Provide the [x, y] coordinate of the cell's center where the given text is located.  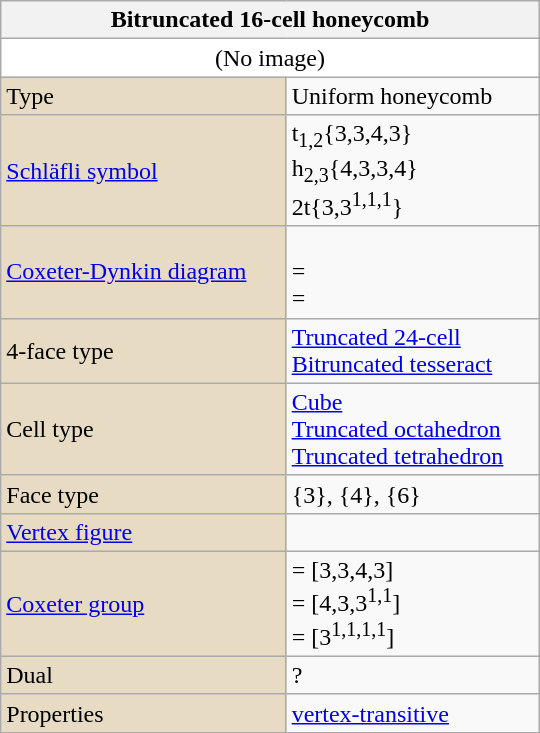
Face type [144, 494]
Vertex figure [144, 532]
Coxeter-Dynkin diagram [144, 272]
(No image) [270, 58]
4-face type [144, 350]
Truncated 24-cell Bitruncated tesseract [412, 350]
= = [412, 272]
{3}, {4}, {6} [412, 494]
t1,2{3,3,4,3}h2,3{4,3,3,4}2t{3,31,1,1} [412, 170]
Cube Truncated octahedron Truncated tetrahedron [412, 429]
Bitruncated 16-cell honeycomb [270, 20]
= [3,3,4,3] = [4,3,31,1] = [31,1,1,1] [412, 604]
? [412, 675]
Schläfli symbol [144, 170]
Properties [144, 713]
Type [144, 96]
Cell type [144, 429]
Coxeter group [144, 604]
Dual [144, 675]
Uniform honeycomb [412, 96]
vertex-transitive [412, 713]
